Provide the [X, Y] coordinate of the cell's center where the given text is located.  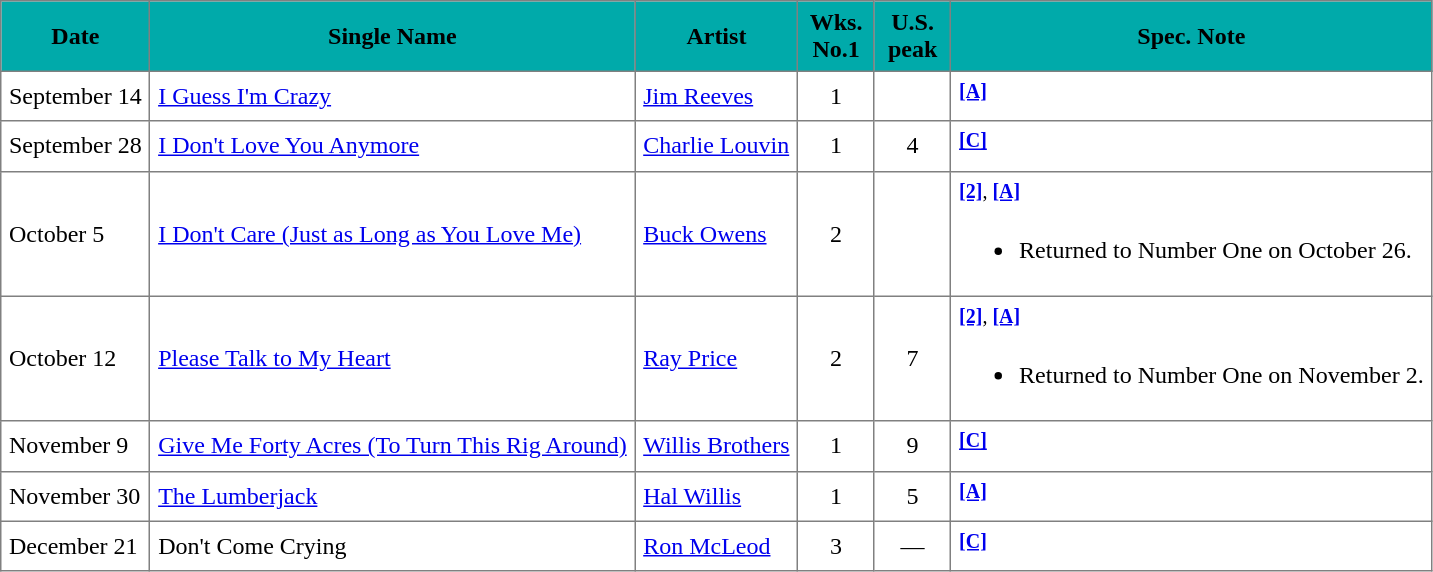
Ron McLeod [716, 546]
Give Me Forty Acres (To Turn This Rig Around) [392, 446]
I Guess I'm Crazy [392, 96]
7 [912, 358]
The Lumberjack [392, 496]
Buck Owens [716, 234]
Wks. No.1 [836, 36]
Don't Come Crying [392, 546]
Spec. Note [1192, 36]
November 30 [76, 496]
Hal Willis [716, 496]
September 14 [76, 96]
Ray Price [716, 358]
3 [836, 546]
Jim Reeves [716, 96]
I Don't Love You Anymore [392, 146]
November 9 [76, 446]
December 21 [76, 546]
Charlie Louvin [716, 146]
Please Talk to My Heart [392, 358]
5 [912, 496]
September 28 [76, 146]
Date [76, 36]
U.S. peak [912, 36]
Willis Brothers [716, 446]
I Don't Care (Just as Long as You Love Me) [392, 234]
[2], [A]Returned to Number One on October 26. [1192, 234]
October 12 [76, 358]
[2], [A]Returned to Number One on November 2. [1192, 358]
Artist [716, 36]
October 5 [76, 234]
— [912, 546]
Single Name [392, 36]
9 [912, 446]
4 [912, 146]
